Determine the [X, Y] coordinate at the center of the cell enclosing the given text.  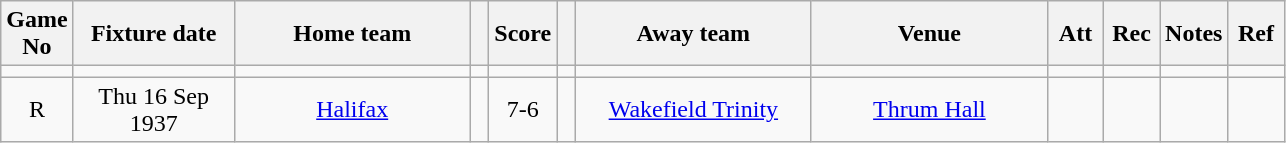
Fixture date [154, 34]
Rec [1132, 34]
Halifax [352, 110]
Game No [37, 34]
Home team [352, 34]
Score [523, 34]
Thrum Hall [929, 110]
7-6 [523, 110]
Notes [1194, 34]
Att [1075, 34]
Thu 16 Sep 1937 [154, 110]
Away team [693, 34]
Venue [929, 34]
R [37, 110]
Wakefield Trinity [693, 110]
Ref [1256, 34]
